Detect which cell encompasses the target text, then output its (X, Y) center coordinate. 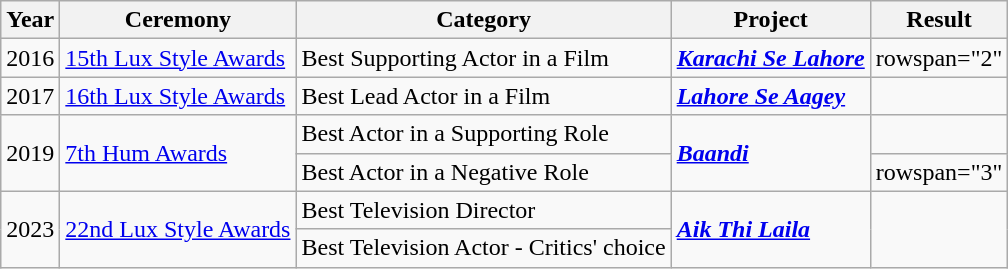
Category (484, 20)
Best Television Actor - Critics' choice (484, 248)
16th Lux Style Awards (178, 96)
2016 (30, 58)
Year (30, 20)
22nd Lux Style Awards (178, 229)
rowspan="3" (939, 172)
Aik Thi Laila (770, 229)
Ceremony (178, 20)
Karachi Se Lahore (770, 58)
Project (770, 20)
2019 (30, 153)
7th Hum Awards (178, 153)
2023 (30, 229)
Best Actor in a Supporting Role (484, 134)
Best Supporting Actor in a Film (484, 58)
15th Lux Style Awards (178, 58)
2017 (30, 96)
Best Television Director (484, 210)
Best Actor in a Negative Role (484, 172)
Baandi (770, 153)
Best Lead Actor in a Film (484, 96)
rowspan="2" (939, 58)
Lahore Se Aagey (770, 96)
Result (939, 20)
